Scan for the cell matching the given text and deliver its [X, Y] coordinate at center. 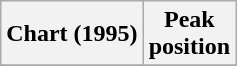
Chart (1995) [72, 34]
Peakposition [189, 34]
